Output the [x, y] coordinate of the center of the cell containing the given text.  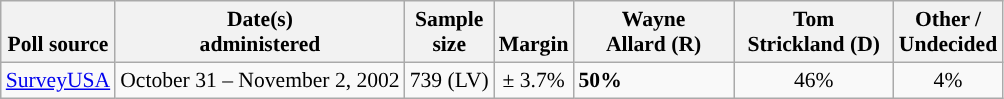
TomStrickland (D) [814, 32]
739 (LV) [450, 80]
Poll source [58, 32]
WayneAllard (R) [653, 32]
Samplesize [450, 32]
Margin [534, 32]
46% [814, 80]
Other /Undecided [948, 32]
SurveyUSA [58, 80]
± 3.7% [534, 80]
50% [653, 80]
4% [948, 80]
Date(s)administered [260, 32]
October 31 – November 2, 2002 [260, 80]
